Capture the cell that displays the provided text and extract its [X, Y] central coordinate. 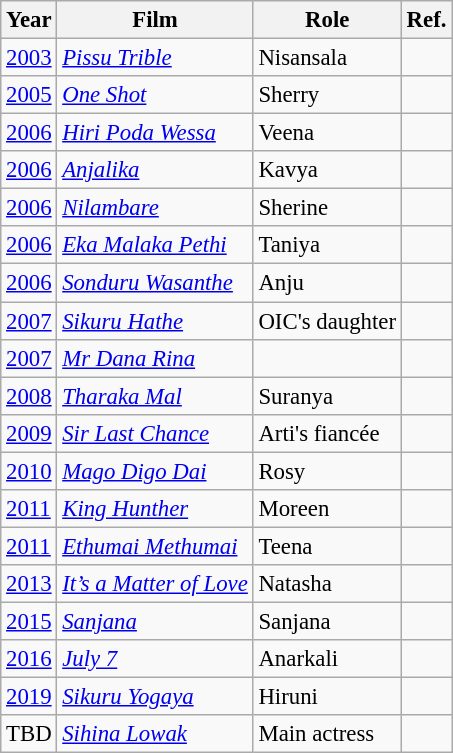
Hiruni [327, 697]
2008 [29, 396]
2003 [29, 58]
2013 [29, 584]
Moreen [327, 509]
2015 [29, 621]
Sikuru Yogaya [155, 697]
2019 [29, 697]
Film [155, 20]
Sihina Lowak [155, 734]
Tharaka Mal [155, 396]
Natasha [327, 584]
July 7 [155, 659]
Ref. [426, 20]
Sherine [327, 208]
OIC's daughter [327, 321]
2010 [29, 471]
Suranya [327, 396]
Nisansala [327, 58]
Year [29, 20]
Mago Digo Dai [155, 471]
Anjalika [155, 170]
Sonduru Wasanthe [155, 283]
Sherry [327, 95]
TBD [29, 734]
Role [327, 20]
Nilambare [155, 208]
2005 [29, 95]
2009 [29, 433]
King Hunther [155, 509]
Ethumai Methumai [155, 546]
Taniya [327, 245]
Rosy [327, 471]
Sikuru Hathe [155, 321]
2016 [29, 659]
Pissu Trible [155, 58]
Arti's fiancée [327, 433]
Anju [327, 283]
Sir Last Chance [155, 433]
Hiri Poda Wessa [155, 133]
Main actress [327, 734]
Anarkali [327, 659]
Eka Malaka Pethi [155, 245]
Teena [327, 546]
Mr Dana Rina [155, 358]
Veena [327, 133]
One Shot [155, 95]
It’s a Matter of Love [155, 584]
Kavya [327, 170]
